Capture the cell that displays the provided text and extract its [X, Y] central coordinate. 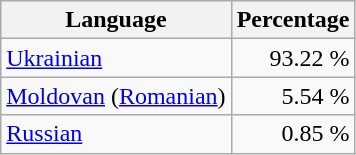
Ukrainian [116, 58]
Russian [116, 134]
Percentage [293, 20]
93.22 % [293, 58]
0.85 % [293, 134]
Moldovan (Romanian) [116, 96]
5.54 % [293, 96]
Language [116, 20]
